For the text-containing cell, return its midpoint in [X, Y] coordinate format. 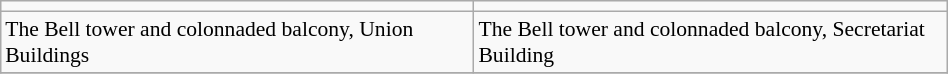
The Bell tower and colonnaded balcony, Secretariat Building [710, 42]
The Bell tower and colonnaded balcony, Union Buildings [236, 42]
